From the cell containing the given text, extract its center point as [X, Y] coordinate. 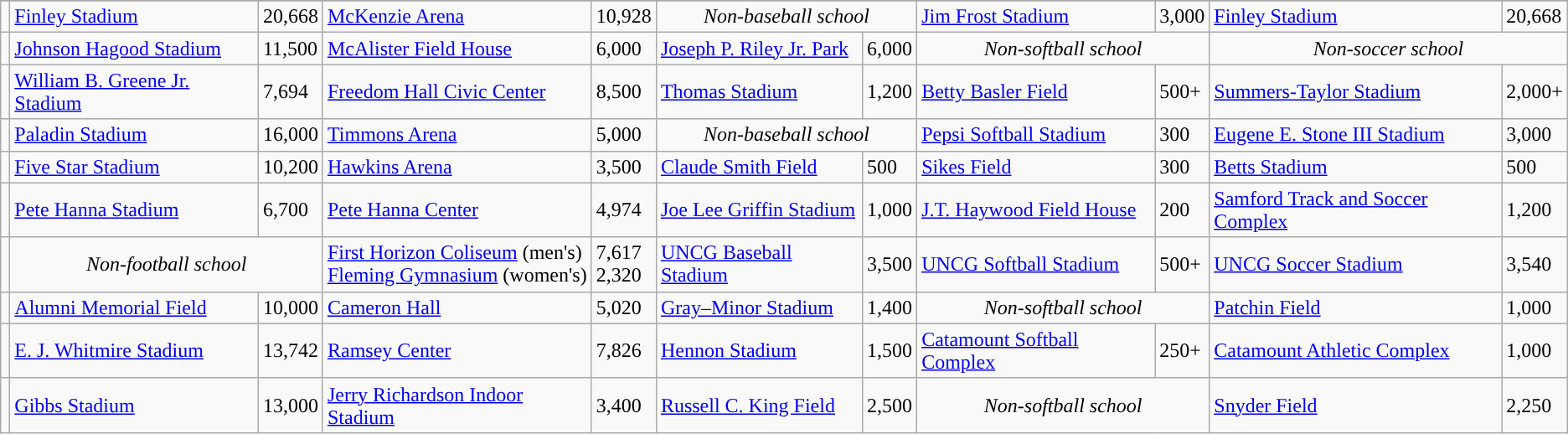
E. J. Whitmire Stadium [134, 350]
Snyder Field [1355, 406]
Patchin Field [1355, 307]
4,974 [623, 209]
3,400 [623, 406]
Hennon Stadium [759, 350]
UNCG Softball Stadium [1036, 265]
Thomas Stadium [759, 92]
McAlister Field House [457, 49]
Betts Stadium [1355, 167]
11,500 [290, 49]
2,250 [1534, 406]
Pepsi Softball Stadium [1036, 135]
Russell C. King Field [759, 406]
1,400 [890, 307]
7,826 [623, 350]
Non-soccer school [1389, 49]
5,020 [623, 307]
Catamount Athletic Complex [1355, 350]
8,500 [623, 92]
William B. Greene Jr. Stadium [134, 92]
7,6172,320 [623, 265]
Joseph P. Riley Jr. Park [759, 49]
3,540 [1534, 265]
5,000 [623, 135]
13,000 [290, 406]
Five Star Stadium [134, 167]
Pete Hanna Stadium [134, 209]
Claude Smith Field [759, 167]
Gray–Minor Stadium [759, 307]
Ramsey Center [457, 350]
10,200 [290, 167]
Catamount Softball Complex [1036, 350]
250+ [1183, 350]
Joe Lee Griffin Stadium [759, 209]
Hawkins Arena [457, 167]
1,500 [890, 350]
2,500 [890, 406]
Paladin Stadium [134, 135]
16,000 [290, 135]
2,000+ [1534, 92]
Samford Track and Soccer Complex [1355, 209]
Freedom Hall Civic Center [457, 92]
Summers-Taylor Stadium [1355, 92]
McKenzie Arena [457, 17]
7,694 [290, 92]
Betty Basler Field [1036, 92]
UNCG Soccer Stadium [1355, 265]
Eugene E. Stone III Stadium [1355, 135]
10,928 [623, 17]
UNCG Baseball Stadium [759, 265]
200 [1183, 209]
Gibbs Stadium [134, 406]
13,742 [290, 350]
Cameron Hall [457, 307]
Non-football school [167, 265]
Pete Hanna Center [457, 209]
Sikes Field [1036, 167]
Jerry Richardson Indoor Stadium [457, 406]
Johnson Hagood Stadium [134, 49]
Jim Frost Stadium [1036, 17]
10,000 [290, 307]
First Horizon Coliseum (men's)Fleming Gymnasium (women's) [457, 265]
Alumni Memorial Field [134, 307]
6,700 [290, 209]
J.T. Haywood Field House [1036, 209]
Timmons Arena [457, 135]
